Return [x, y] of the center of cell containing provided text 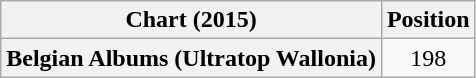
Position [428, 20]
Chart (2015) [192, 20]
Belgian Albums (Ultratop Wallonia) [192, 58]
198 [428, 58]
